Identify which cell holds the provided text, then report its (x, y) central coordinate. 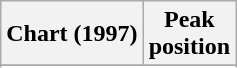
Peak position (189, 34)
Chart (1997) (72, 34)
